Find where the given text appears and provide that cell's center as (x, y) coordinate. 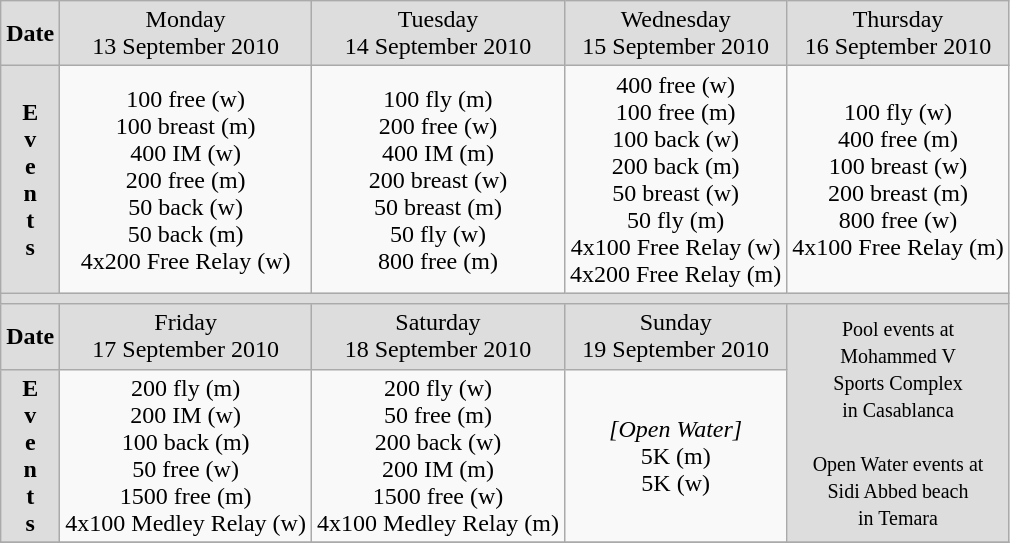
Tuesday 14 September 2010 (438, 34)
Saturday 18 September 2010 (438, 336)
Monday 13 September 2010 (186, 34)
200 fly (m) 200 IM (w) 100 back (m) 50 free (w) 1500 free (m) 4x100 Medley Relay (w) (186, 456)
[Open Water] 5K (m) 5K (w) (675, 456)
Sunday 19 September 2010 (675, 336)
Thursday 16 September 2010 (898, 34)
200 fly (w) 50 free (m) 200 back (w) 200 IM (m) 1500 free (w) 4x100 Medley Relay (m) (438, 456)
400 free (w) 100 free (m) 100 back (w) 200 back (m) 50 breast (w) 50 fly (m) 4x100 Free Relay (w) 4x200 Free Relay (m) (675, 180)
Pool events at Mohammed V Sports Complex in Casablanca Open Water events at Sidi Abbed beach in Temara (898, 423)
100 free (w) 100 breast (m) 400 IM (w) 200 free (m) 50 back (w) 50 back (m) 4x200 Free Relay (w) (186, 180)
Friday 17 September 2010 (186, 336)
100 fly (w) 400 free (m) 100 breast (w) 200 breast (m) 800 free (w) 4x100 Free Relay (m) (898, 180)
100 fly (m) 200 free (w) 400 IM (m) 200 breast (w) 50 breast (m) 50 fly (w) 800 free (m) (438, 180)
Wednesday 15 September 2010 (675, 34)
